Capture the cell that displays the provided text and extract its (x, y) central coordinate. 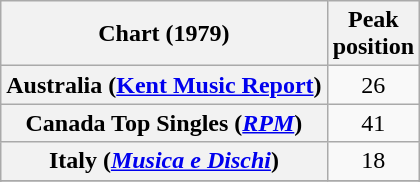
41 (373, 123)
18 (373, 161)
Peakposition (373, 34)
Australia (Kent Music Report) (164, 85)
Canada Top Singles (RPM) (164, 123)
26 (373, 85)
Italy (Musica e Dischi) (164, 161)
Chart (1979) (164, 34)
